Extract the (x, y) coordinate from the center of the cell holding the provided text.  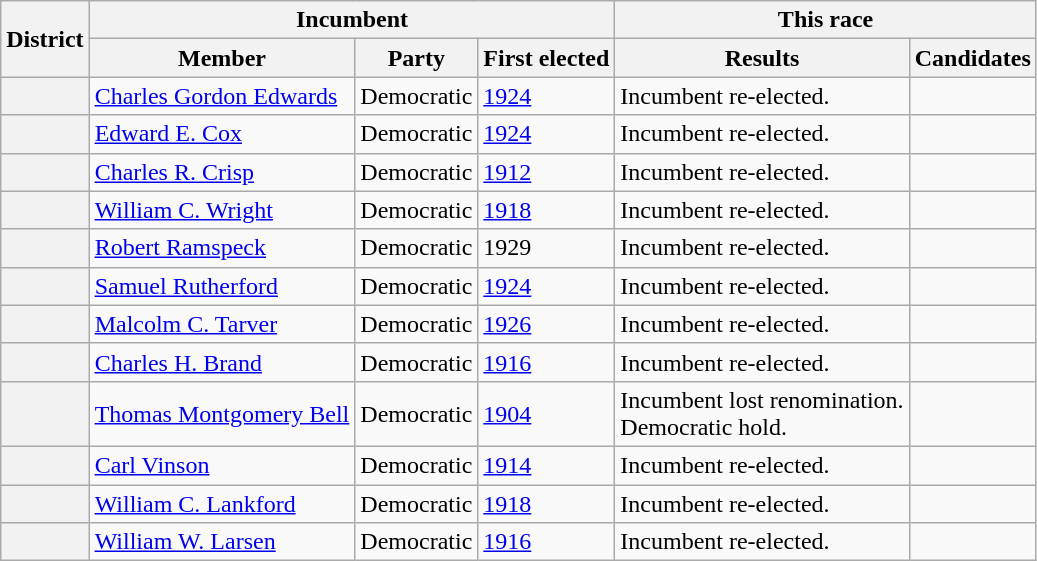
Carl Vinson (222, 465)
Edward E. Cox (222, 134)
District (45, 39)
Charles Gordon Edwards (222, 96)
Thomas Montgomery Bell (222, 414)
Incumbent (352, 20)
This race (826, 20)
Incumbent lost renomination.Democratic hold. (762, 414)
1929 (546, 248)
Member (222, 58)
Robert Ramspeck (222, 248)
1912 (546, 172)
William C. Wright (222, 210)
1904 (546, 414)
Charles R. Crisp (222, 172)
1914 (546, 465)
Results (762, 58)
1926 (546, 324)
William C. Lankford (222, 503)
Charles H. Brand (222, 362)
Malcolm C. Tarver (222, 324)
Party (416, 58)
Samuel Rutherford (222, 286)
Candidates (972, 58)
First elected (546, 58)
William W. Larsen (222, 542)
